Identify which cell holds the provided text, then report its [x, y] central coordinate. 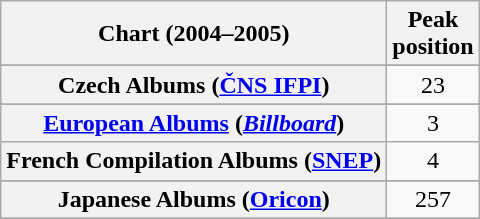
French Compilation Albums (SNEP) [194, 161]
Chart (2004–2005) [194, 34]
4 [433, 161]
3 [433, 123]
Peakposition [433, 34]
257 [433, 199]
European Albums (Billboard) [194, 123]
Czech Albums (ČNS IFPI) [194, 85]
23 [433, 85]
Japanese Albums (Oricon) [194, 199]
